Find where the given text appears and provide that cell's center as (x, y) coordinate. 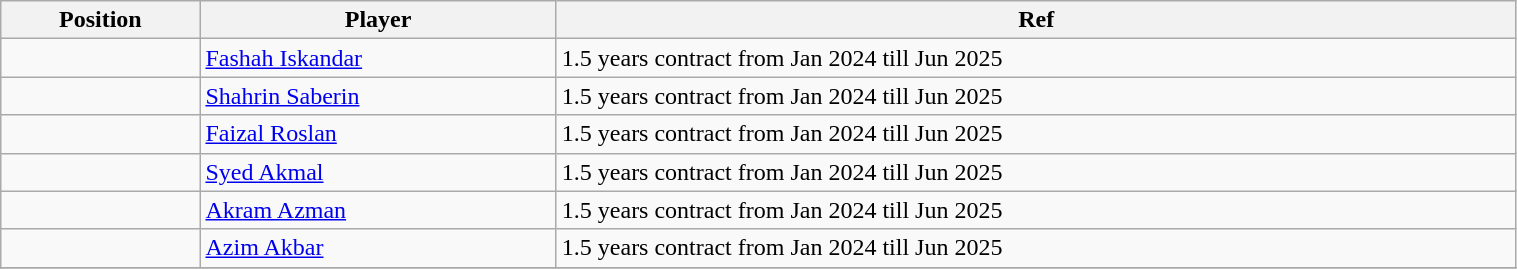
Faizal Roslan (378, 134)
Position (100, 20)
Azim Akbar (378, 248)
Player (378, 20)
Akram Azman (378, 210)
Ref (1036, 20)
Syed Akmal (378, 172)
Shahrin Saberin (378, 96)
Fashah Iskandar (378, 58)
